Identify which cell holds the provided text, then report its (x, y) central coordinate. 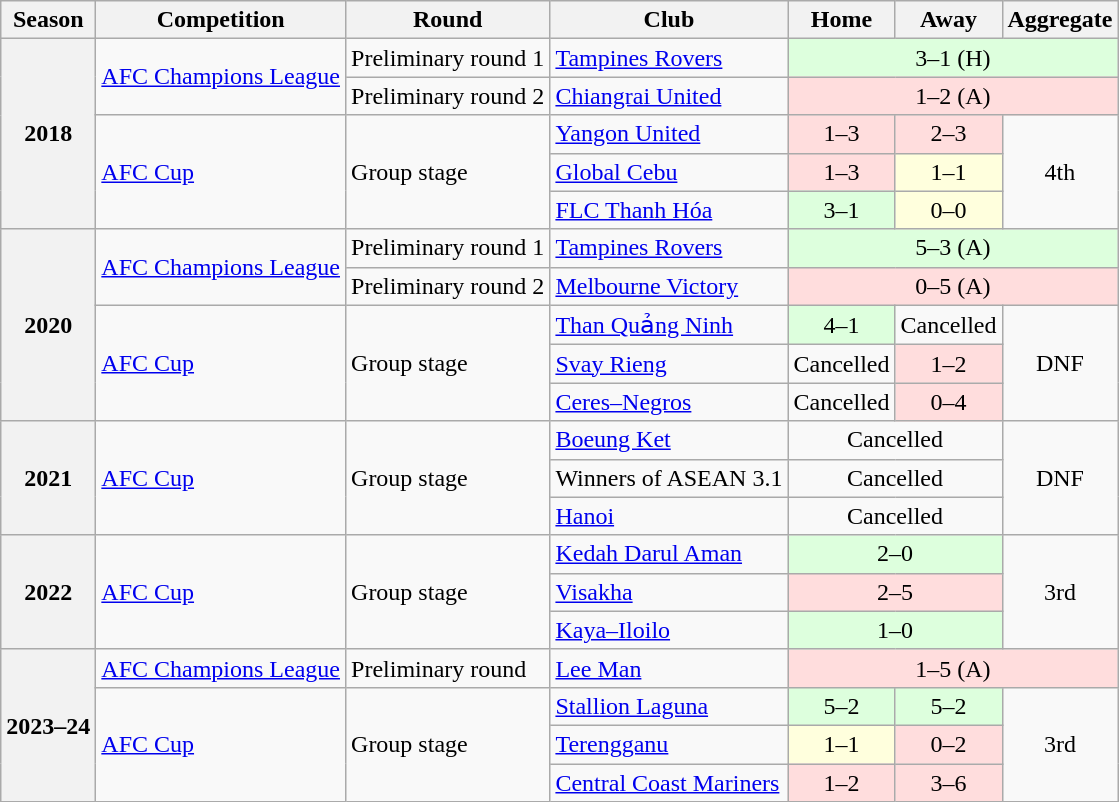
Aggregate (1060, 20)
0–0 (948, 210)
Chiangrai United (669, 96)
Global Cebu (669, 172)
5–3 (A) (953, 248)
4–1 (842, 325)
1–5 (A) (953, 668)
1–0 (895, 630)
Terengganu (669, 744)
0–4 (948, 402)
2020 (48, 325)
Competition (221, 20)
3–1 (842, 210)
FLC Thanh Hóa (669, 210)
1–2 (A) (953, 96)
2–5 (895, 592)
Club (669, 20)
3–1 (H) (953, 58)
Central Coast Mariners (669, 783)
0–5 (A) (953, 286)
Round (448, 20)
Home (842, 20)
Melbourne Victory (669, 286)
Kaya–Iloilo (669, 630)
Preliminary round (448, 668)
0–2 (948, 744)
2–0 (895, 554)
Svay Rieng (669, 364)
Stallion Laguna (669, 706)
Visakha (669, 592)
Season (48, 20)
Than Quảng Ninh (669, 325)
3–6 (948, 783)
2018 (48, 134)
Yangon United (669, 134)
Lee Man (669, 668)
Kedah Darul Aman (669, 554)
Boeung Ket (669, 440)
4th (1060, 172)
Ceres–Negros (669, 402)
2021 (48, 478)
Hanoi (669, 516)
Away (948, 20)
Winners of ASEAN 3.1 (669, 478)
2–3 (948, 134)
2023–24 (48, 725)
2022 (48, 592)
